Search for the cell housing the specified text and yield its (X, Y) center coordinate. 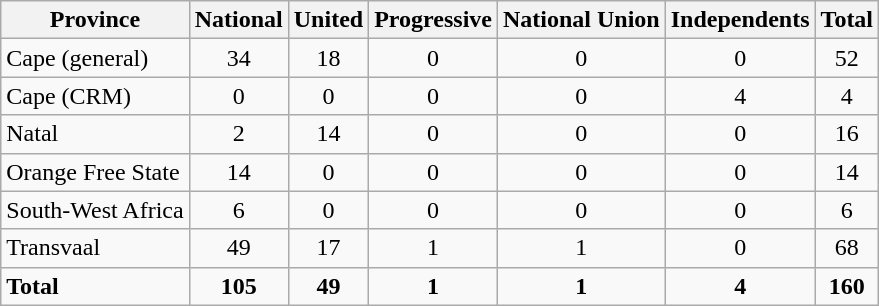
Cape (general) (95, 58)
34 (238, 58)
68 (847, 248)
2 (238, 134)
16 (847, 134)
Progressive (434, 20)
105 (238, 286)
Cape (CRM) (95, 96)
Orange Free State (95, 172)
Independents (740, 20)
160 (847, 286)
Transvaal (95, 248)
18 (328, 58)
Province (95, 20)
National Union (581, 20)
52 (847, 58)
Natal (95, 134)
United (328, 20)
South-West Africa (95, 210)
17 (328, 248)
National (238, 20)
